Identify which cell holds the provided text, then report its [x, y] central coordinate. 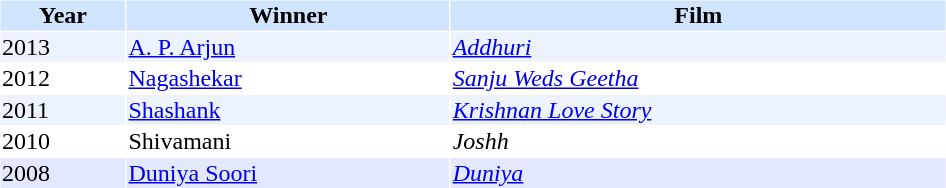
Nagashekar [288, 79]
2008 [62, 173]
2013 [62, 47]
2012 [62, 79]
Shivamani [288, 141]
Sanju Weds Geetha [698, 79]
Krishnan Love Story [698, 110]
Winner [288, 15]
Duniya Soori [288, 173]
2010 [62, 141]
A. P. Arjun [288, 47]
Film [698, 15]
Year [62, 15]
2011 [62, 110]
Joshh [698, 141]
Addhuri [698, 47]
Duniya [698, 173]
Shashank [288, 110]
